Provide the (x, y) coordinate of the cell's center where the given text is located.  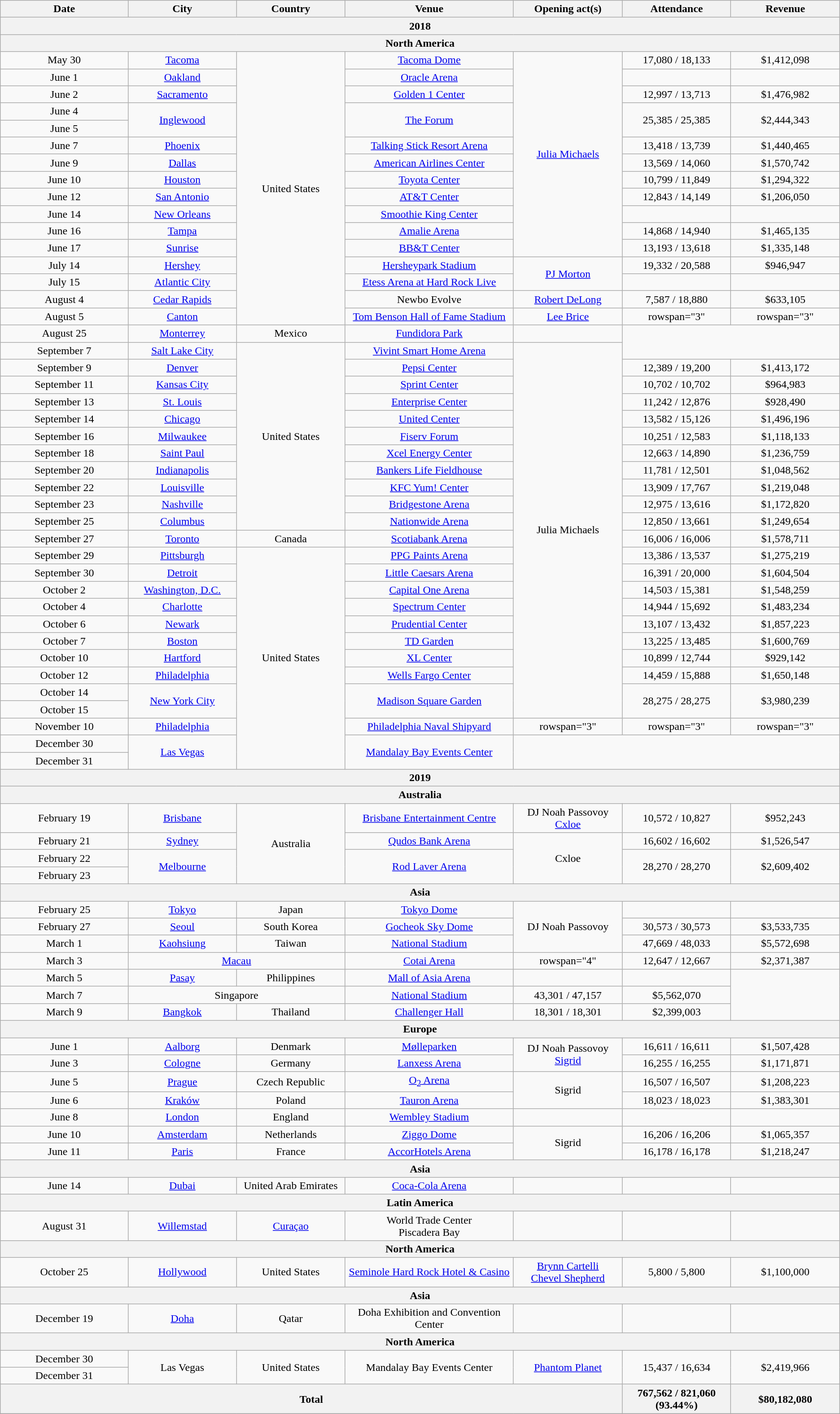
Kraków (182, 1100)
$3,533,735 (785, 927)
30,573 / 30,573 (677, 927)
Indianapolis (182, 470)
12,843 / 14,149 (677, 197)
February 25 (65, 909)
September 13 (65, 402)
Oakland (182, 77)
$2,609,402 (785, 867)
World Trade Center Piscadera Bay (429, 1225)
Canada (291, 539)
Poland (291, 1100)
$1,465,135 (785, 231)
Sacramento (182, 94)
$1,650,148 (785, 675)
June 11 (65, 1151)
Wells Fargo Center (429, 675)
Attendance (677, 9)
June 17 (65, 248)
14,503 / 15,381 (677, 590)
Bangkok (182, 1012)
$1,206,050 (785, 197)
PPG Paints Arena (429, 556)
Europe (420, 1029)
Salt Lake City (182, 351)
Atlantic City (182, 282)
Columbus (182, 522)
September 16 (65, 436)
February 19 (65, 818)
Boston (182, 641)
Wembley Stadium (429, 1117)
Prague (182, 1082)
August 25 (65, 334)
September 20 (65, 470)
12,647 / 12,667 (677, 961)
Mølleparken (429, 1046)
13,193 / 13,618 (677, 248)
Netherlands (291, 1134)
$1,604,504 (785, 573)
June 16 (65, 231)
Milwaukee (182, 436)
Mexico (291, 334)
10,899 / 12,744 (677, 658)
Phoenix (182, 145)
July 14 (65, 265)
$2,419,966 (785, 1367)
Revenue (785, 9)
Hershey (182, 265)
10,702 / 10,702 (677, 385)
September 11 (65, 385)
The Forum (429, 120)
June 8 (65, 1117)
August 31 (65, 1225)
Thailand (291, 1012)
City (182, 9)
February 23 (65, 875)
Amalie Arena (429, 231)
September 9 (65, 368)
$1,526,547 (785, 841)
Cotai Arena (429, 961)
Sprint Center (429, 385)
Tokyo (182, 909)
September 25 (65, 522)
October 25 (65, 1272)
Doha (182, 1319)
12,389 / 19,200 (677, 368)
$1,507,428 (785, 1046)
Fiserv Forum (429, 436)
Washington, D.C. (182, 590)
16,507 / 16,507 (677, 1082)
rowspan="4" (568, 961)
Macau (236, 961)
Tauron Arena (429, 1100)
$1,570,742 (785, 162)
10,799 / 11,849 (677, 180)
Pittsburgh (182, 556)
16,206 / 16,206 (677, 1134)
Hartford (182, 658)
16,391 / 20,000 (677, 573)
Seoul (182, 927)
Tampa (182, 231)
13,418 / 13,739 (677, 145)
Robert DeLong (568, 299)
September 18 (65, 453)
Willemstad (182, 1225)
$1,578,711 (785, 539)
February 27 (65, 927)
$1,412,098 (785, 60)
Capital One Arena (429, 590)
Nationwide Arena (429, 522)
Spectrum Center (429, 607)
$1,275,219 (785, 556)
September 7 (65, 351)
Denmark (291, 1046)
16,006 / 16,006 (677, 539)
Saint Paul (182, 453)
Cedar Rapids (182, 299)
Total (311, 1399)
Tacoma Dome (429, 60)
TD Garden (429, 641)
New York City (182, 701)
June 12 (65, 197)
September 30 (65, 573)
Brynn CartelliChevel Shepherd (568, 1272)
June 6 (65, 1100)
March 1 (65, 944)
2018 (420, 26)
Bankers Life Fieldhouse (429, 470)
5,800 / 5,800 (677, 1272)
10,251 / 12,583 (677, 436)
New Orleans (182, 214)
May 30 (65, 60)
$1,548,259 (785, 590)
$946,947 (785, 265)
16,611 / 16,611 (677, 1046)
Country (291, 9)
$1,219,048 (785, 487)
Bridgestone Arena (429, 505)
DJ Noah PassovoySigrid (568, 1055)
Lanxess Arena (429, 1063)
Enterprise Center (429, 402)
12,997 / 13,713 (677, 94)
Pepsi Center (429, 368)
767,562 / 821,060 (93.44%) (677, 1399)
Detroit (182, 573)
October 6 (65, 624)
Etess Arena at Hard Rock Live (429, 282)
13,386 / 13,537 (677, 556)
$1,100,000 (785, 1272)
July 15 (65, 282)
Prudential Center (429, 624)
Ziggo Dome (429, 1134)
13,107 / 13,432 (677, 624)
Houston (182, 180)
$1,335,148 (785, 248)
March 3 (65, 961)
London (182, 1117)
Tom Benson Hall of Fame Stadium (429, 316)
Nashville (182, 505)
$5,562,070 (677, 995)
O2 Arena (429, 1082)
Singapore (236, 995)
American Airlines Center (429, 162)
October 15 (65, 709)
$964,983 (785, 385)
September 27 (65, 539)
Dubai (182, 1186)
Chicago (182, 419)
Canton (182, 316)
14,459 / 15,888 (677, 675)
14,944 / 15,692 (677, 607)
Little Caesars Arena (429, 573)
Sydney (182, 841)
$1,048,562 (785, 470)
$1,600,769 (785, 641)
$2,444,343 (785, 120)
Denver (182, 368)
$1,065,357 (785, 1134)
October 10 (65, 658)
2019 (420, 778)
Tacoma (182, 60)
$5,572,698 (785, 944)
$1,476,982 (785, 94)
17,080 / 18,133 (677, 60)
June 9 (65, 162)
Newbo Evolve (429, 299)
AccorHotels Arena (429, 1151)
Hersheypark Stadium (429, 265)
Hollywood (182, 1272)
France (291, 1151)
Rod Laver Arena (429, 867)
$1,249,654 (785, 522)
Pasay (182, 978)
Cologne (182, 1063)
13,909 / 17,767 (677, 487)
15,437 / 16,634 (677, 1367)
Golden 1 Center (429, 94)
Lee Brice (568, 316)
June 2 (65, 94)
South Korea (291, 927)
Challenger Hall (429, 1012)
$1,171,871 (785, 1063)
$952,243 (785, 818)
13,582 / 15,126 (677, 419)
Charlotte (182, 607)
Czech Republic (291, 1082)
June 7 (65, 145)
Tokyo Dome (429, 909)
11,781 / 12,501 (677, 470)
$3,980,239 (785, 701)
16,602 / 16,602 (677, 841)
Talking Stick Resort Arena (429, 145)
Madison Square Garden (429, 701)
19,332 / 20,588 (677, 265)
Qudos Bank Arena (429, 841)
Monterrey (182, 334)
August 5 (65, 316)
March 5 (65, 978)
St. Louis (182, 402)
Mall of Asia Arena (429, 978)
September 23 (65, 505)
June 3 (65, 1063)
Japan (291, 909)
October 7 (65, 641)
16,255 / 16,255 (677, 1063)
June 4 (65, 111)
Brisbane (182, 818)
Newark (182, 624)
11,242 / 12,876 (677, 402)
Venue (429, 9)
$1,383,301 (785, 1100)
$1,496,196 (785, 419)
$2,371,387 (785, 961)
Curaçao (291, 1225)
Aalborg (182, 1046)
February 22 (65, 858)
Melbourne (182, 867)
December 19 (65, 1319)
$1,118,133 (785, 436)
March 9 (65, 1012)
$928,490 (785, 402)
Sunrise (182, 248)
25,385 / 25,385 (677, 120)
Phantom Planet (568, 1367)
October 14 (65, 692)
Paris (182, 1151)
18,301 / 18,301 (568, 1012)
October 12 (65, 675)
September 29 (65, 556)
Toyota Center (429, 180)
$633,105 (785, 299)
Xcel Energy Center (429, 453)
Vivint Smart Home Arena (429, 351)
28,275 / 28,275 (677, 701)
12,850 / 13,661 (677, 522)
$1,236,759 (785, 453)
Taiwan (291, 944)
$2,399,003 (677, 1012)
$1,172,820 (785, 505)
Doha Exhibition and Convention Center (429, 1319)
Louisville (182, 487)
February 21 (65, 841)
Qatar (291, 1319)
Kaohsiung (182, 944)
DJ Noah Passovoy (568, 927)
KFC Yum! Center (429, 487)
September 14 (65, 419)
Philippines (291, 978)
England (291, 1117)
September 22 (65, 487)
Inglewood (182, 120)
$80,182,080 (785, 1399)
7,587 / 18,880 (677, 299)
March 7 (65, 995)
BB&T Center (429, 248)
$929,142 (785, 658)
AT&T Center (429, 197)
Toronto (182, 539)
16,178 / 16,178 (677, 1151)
12,663 / 14,890 (677, 453)
Kansas City (182, 385)
10,572 / 10,827 (677, 818)
United Arab Emirates (291, 1186)
November 10 (65, 726)
October 2 (65, 590)
Amsterdam (182, 1134)
Fundidora Park (429, 334)
Opening act(s) (568, 9)
43,301 / 47,157 (568, 995)
San Antonio (182, 197)
Gocheok Sky Dome (429, 927)
Germany (291, 1063)
August 4 (65, 299)
Dallas (182, 162)
Philadelphia Naval Shipyard (429, 726)
47,669 / 48,033 (677, 944)
Cxloe (568, 858)
XL Center (429, 658)
$1,218,247 (785, 1151)
Date (65, 9)
13,569 / 14,060 (677, 162)
$1,294,322 (785, 180)
14,868 / 14,940 (677, 231)
Brisbane Entertainment Centre (429, 818)
$1,857,223 (785, 624)
Seminole Hard Rock Hotel & Casino (429, 1272)
$1,440,465 (785, 145)
$1,208,223 (785, 1082)
Coca-Cola Arena (429, 1186)
Scotiabank Arena (429, 539)
DJ Noah PassovoyCxloe (568, 818)
PJ Morton (568, 274)
18,023 / 18,023 (677, 1100)
Oracle Arena (429, 77)
13,225 / 13,485 (677, 641)
October 4 (65, 607)
12,975 / 13,616 (677, 505)
Smoothie King Center (429, 214)
$1,413,172 (785, 368)
United Center (429, 419)
$1,483,234 (785, 607)
28,270 / 28,270 (677, 867)
Latin America (420, 1203)
